Return the [x, y] coordinate for the center point of the cell that contains the specified text.  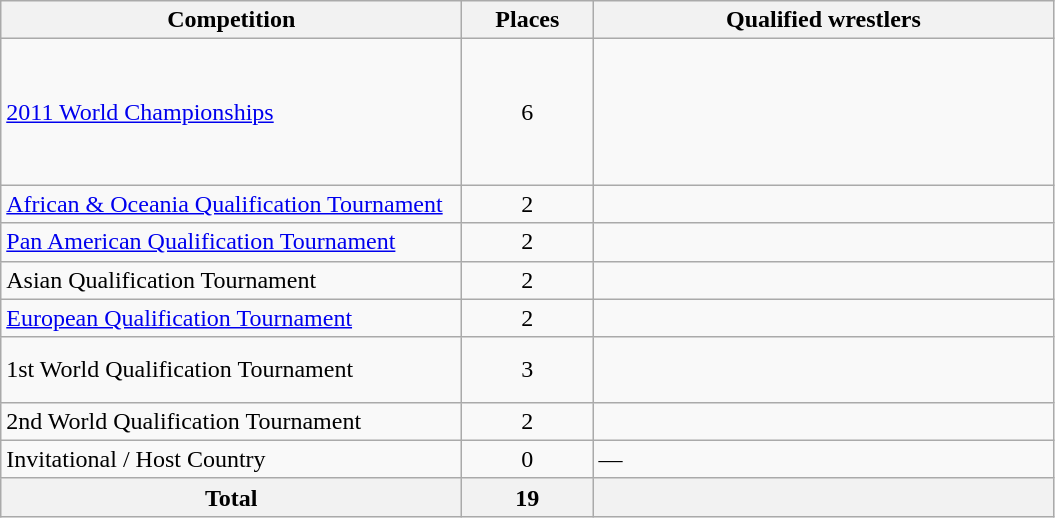
Invitational / Host Country [232, 459]
Places [528, 20]
— [824, 459]
19 [528, 497]
2nd World Qualification Tournament [232, 421]
Competition [232, 20]
Total [232, 497]
Qualified wrestlers [824, 20]
2011 World Championships [232, 112]
3 [528, 370]
European Qualification Tournament [232, 318]
0 [528, 459]
Asian Qualification Tournament [232, 280]
6 [528, 112]
African & Oceania Qualification Tournament [232, 204]
1st World Qualification Tournament [232, 370]
Pan American Qualification Tournament [232, 242]
